Output the (X, Y) coordinate of the center of the cell containing the given text.  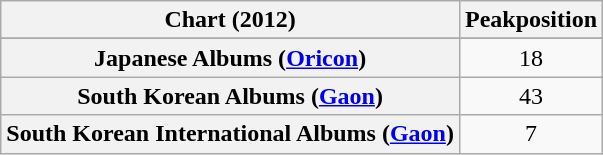
Chart (2012) (230, 20)
South Korean International Albums (Gaon) (230, 134)
South Korean Albums (Gaon) (230, 96)
Peakposition (530, 20)
Japanese Albums (Oricon) (230, 58)
7 (530, 134)
43 (530, 96)
18 (530, 58)
